Pinpoint the cell where the given text exists, returning its (x, y) midpoint coordinate. 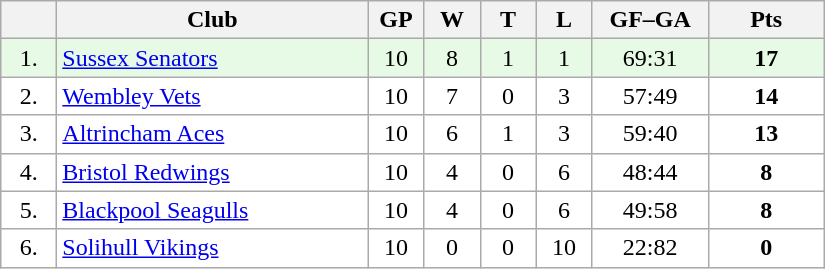
7 (452, 96)
6. (29, 248)
1. (29, 58)
69:31 (650, 58)
Bristol Redwings (212, 172)
48:44 (650, 172)
59:40 (650, 134)
Pts (766, 20)
2. (29, 96)
13 (766, 134)
GP (396, 20)
17 (766, 58)
Sussex Senators (212, 58)
22:82 (650, 248)
5. (29, 210)
T (508, 20)
GF–GA (650, 20)
Wembley Vets (212, 96)
49:58 (650, 210)
L (564, 20)
Club (212, 20)
3. (29, 134)
14 (766, 96)
Altrincham Aces (212, 134)
Solihull Vikings (212, 248)
Blackpool Seagulls (212, 210)
57:49 (650, 96)
W (452, 20)
4. (29, 172)
